Detect which cell encompasses the target text, then output its (X, Y) center coordinate. 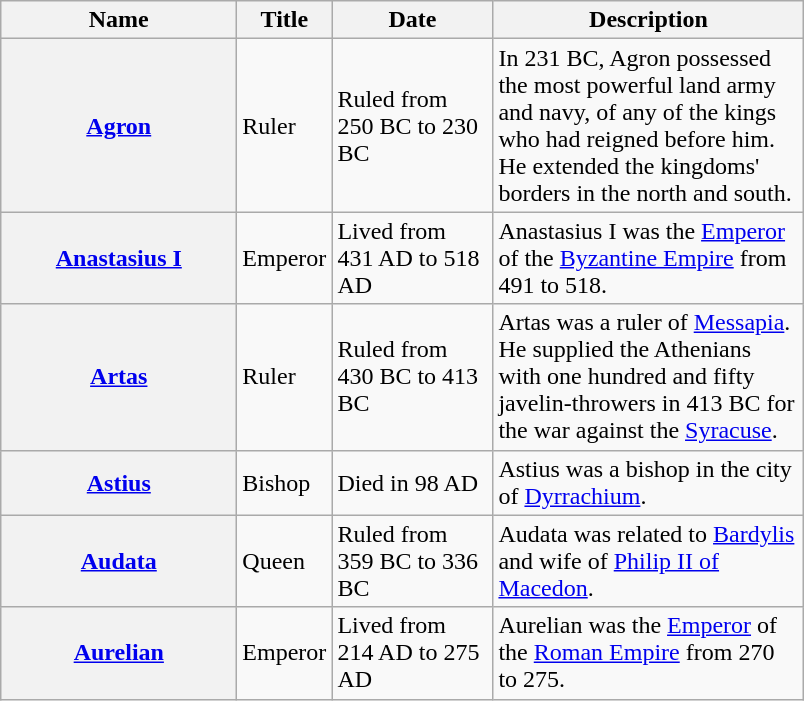
Audata (119, 561)
Title (284, 20)
Lived from 214 AD to 275 AD (412, 653)
Died in 98 AD (412, 482)
Ruled from 250 BC to 230 BC (412, 126)
Bishop (284, 482)
Anastasius I was the Emperor of the Byzantine Empire from 491 to 518. (648, 258)
Agron (119, 126)
Artas was a ruler of Messapia. He supplied the Athenians with one hundred and fifty javelin-throwers in 413 BC for the war against the Syracuse. (648, 377)
Astius (119, 482)
Date (412, 20)
Description (648, 20)
Astius was a bishop in the city of Dyrrachium. (648, 482)
Ruled from 430 BC to 413 BC (412, 377)
Lived from 431 AD to 518 AD (412, 258)
Anastasius I (119, 258)
Audata was related to Bardylis and wife of Philip II of Macedon. (648, 561)
Name (119, 20)
Artas (119, 377)
Aurelian (119, 653)
Aurelian was the Emperor of the Roman Empire from 270 to 275. (648, 653)
Ruled from 359 BC to 336 BC (412, 561)
Queen (284, 561)
